Provide the [x, y] coordinate of the cell's center where the given text is located.  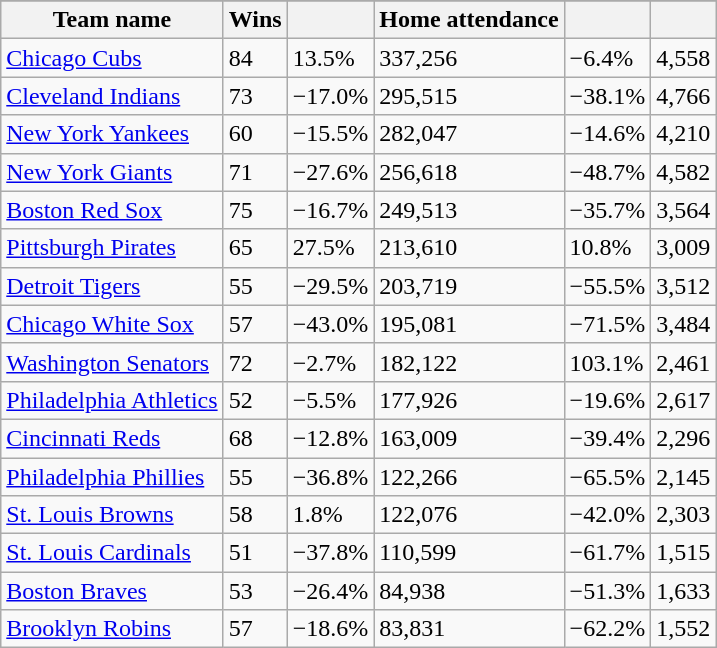
73 [255, 96]
3,564 [684, 210]
163,009 [469, 438]
−17.0% [330, 96]
Home attendance [469, 20]
122,076 [469, 515]
295,515 [469, 96]
58 [255, 515]
256,618 [469, 172]
68 [255, 438]
−38.1% [608, 96]
−16.7% [330, 210]
−19.6% [608, 400]
Pittsburgh Pirates [112, 248]
Boston Red Sox [112, 210]
Chicago Cubs [112, 58]
3,484 [684, 324]
10.8% [608, 248]
75 [255, 210]
2,145 [684, 477]
−6.4% [608, 58]
−48.7% [608, 172]
Detroit Tigers [112, 286]
4,766 [684, 96]
Team name [112, 20]
2,461 [684, 362]
−27.6% [330, 172]
−43.0% [330, 324]
−55.5% [608, 286]
New York Yankees [112, 134]
1,633 [684, 591]
122,266 [469, 477]
−61.7% [608, 553]
−35.7% [608, 210]
3,512 [684, 286]
4,582 [684, 172]
New York Giants [112, 172]
4,558 [684, 58]
Boston Braves [112, 591]
−18.6% [330, 629]
337,256 [469, 58]
Brooklyn Robins [112, 629]
Washington Senators [112, 362]
−51.3% [608, 591]
−42.0% [608, 515]
−12.8% [330, 438]
51 [255, 553]
Chicago White Sox [112, 324]
Philadelphia Athletics [112, 400]
1,552 [684, 629]
249,513 [469, 210]
−71.5% [608, 324]
13.5% [330, 58]
83,831 [469, 629]
71 [255, 172]
84,938 [469, 591]
Wins [255, 20]
84 [255, 58]
−14.6% [608, 134]
103.1% [608, 362]
3,009 [684, 248]
110,599 [469, 553]
Cincinnati Reds [112, 438]
282,047 [469, 134]
4,210 [684, 134]
−39.4% [608, 438]
177,926 [469, 400]
−26.4% [330, 591]
2,303 [684, 515]
−2.7% [330, 362]
−62.2% [608, 629]
−15.5% [330, 134]
203,719 [469, 286]
−37.8% [330, 553]
2,296 [684, 438]
2,617 [684, 400]
−5.5% [330, 400]
72 [255, 362]
52 [255, 400]
St. Louis Browns [112, 515]
213,610 [469, 248]
Philadelphia Phillies [112, 477]
27.5% [330, 248]
60 [255, 134]
195,081 [469, 324]
−36.8% [330, 477]
−29.5% [330, 286]
St. Louis Cardinals [112, 553]
65 [255, 248]
Cleveland Indians [112, 96]
1.8% [330, 515]
182,122 [469, 362]
−65.5% [608, 477]
1,515 [684, 553]
53 [255, 591]
